Return the [x, y] coordinate for the center point of the cell that contains the specified text.  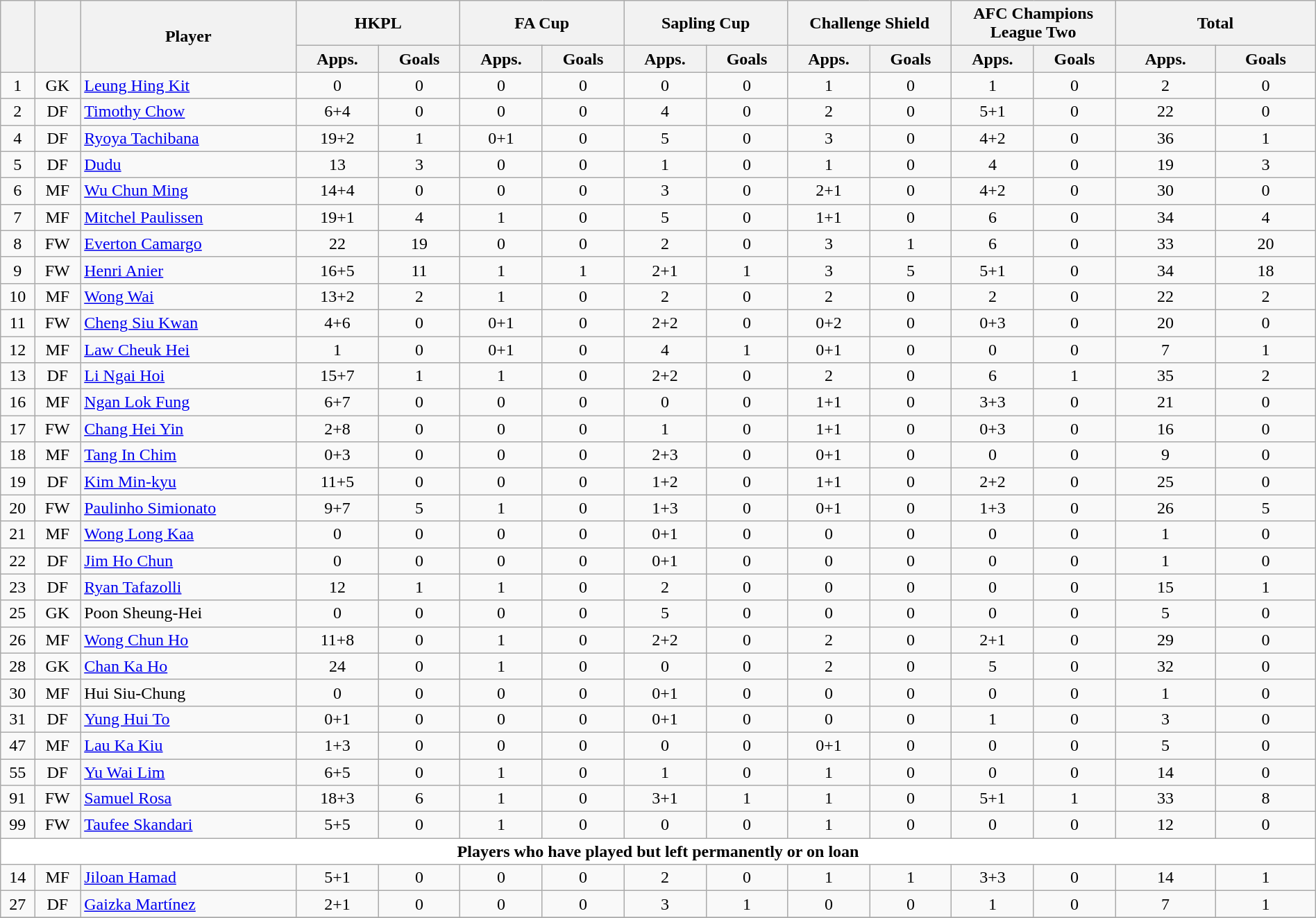
36 [1166, 138]
Ryan Tafazolli [189, 587]
Samuel Rosa [189, 799]
Dudu [189, 164]
Ryoya Tachibana [189, 138]
Challenge Shield [870, 24]
15+7 [337, 376]
91 [18, 799]
Henri Anier [189, 270]
Taufee Skandari [189, 825]
Wong Long Kaa [189, 534]
14+4 [337, 191]
13+2 [337, 296]
Player [189, 36]
Law Cheuk Hei [189, 349]
Gaizka Martínez [189, 904]
99 [18, 825]
Sapling Cup [706, 24]
5+5 [337, 825]
6+5 [337, 772]
Ngan Lok Fung [189, 402]
11+5 [337, 482]
6+7 [337, 402]
28 [18, 666]
18+3 [337, 799]
29 [1166, 640]
Tang In Chim [189, 455]
9+7 [337, 508]
19+1 [337, 217]
Hui Siu-Chung [189, 692]
55 [18, 772]
4+6 [337, 323]
2+8 [337, 429]
FA Cup [542, 24]
Mitchel Paulissen [189, 217]
Kim Min-kyu [189, 482]
16+5 [337, 270]
32 [1166, 666]
2+3 [665, 455]
Total [1216, 24]
47 [18, 745]
1+2 [665, 482]
27 [18, 904]
Players who have played but left permanently or on loan [658, 851]
31 [18, 719]
HKPL [378, 24]
17 [18, 429]
19+2 [337, 138]
10 [18, 296]
Poon Sheung-Hei [189, 613]
Li Ngai Hoi [189, 376]
Leung Hing Kit [189, 85]
AFC Champions League Two [1034, 24]
3+1 [665, 799]
Cheng Siu Kwan [189, 323]
Wu Chun Ming [189, 191]
6+4 [337, 112]
24 [337, 666]
Chan Ka Ho [189, 666]
15 [1166, 587]
Wong Wai [189, 296]
0+2 [829, 323]
Timothy Chow [189, 112]
23 [18, 587]
Yu Wai Lim [189, 772]
35 [1166, 376]
Wong Chun Ho [189, 640]
Yung Hui To [189, 719]
Jiloan Hamad [189, 878]
11+8 [337, 640]
Everton Camargo [189, 244]
Paulinho Simionato [189, 508]
Lau Ka Kiu [189, 745]
Chang Hei Yin [189, 429]
Jim Ho Chun [189, 561]
